Identify which cell holds the provided text, then report its [X, Y] central coordinate. 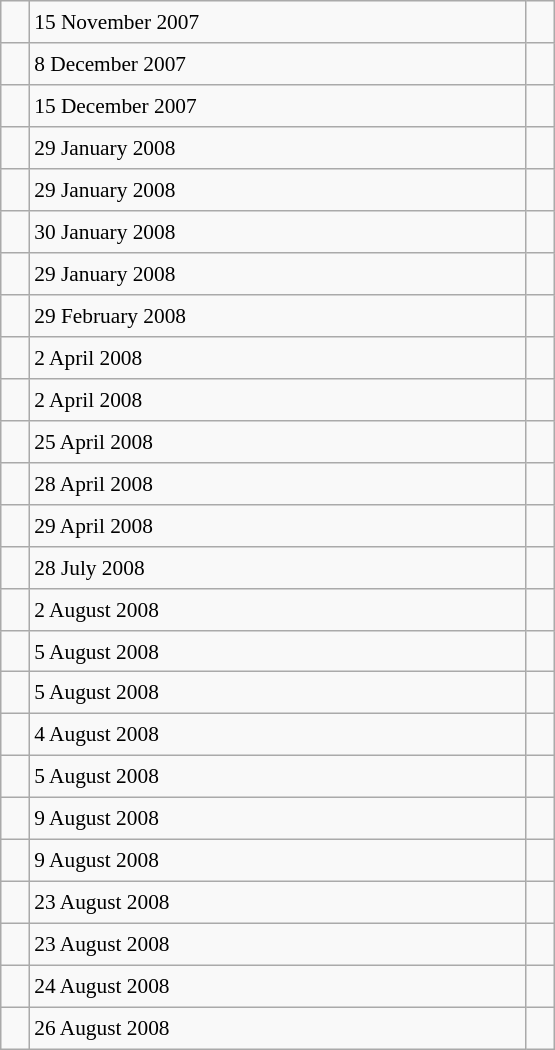
8 December 2007 [278, 64]
28 July 2008 [278, 567]
28 April 2008 [278, 483]
24 August 2008 [278, 986]
29 February 2008 [278, 316]
29 April 2008 [278, 525]
26 August 2008 [278, 1028]
15 December 2007 [278, 106]
25 April 2008 [278, 441]
2 August 2008 [278, 609]
4 August 2008 [278, 735]
30 January 2008 [278, 232]
15 November 2007 [278, 22]
